Detect which cell encompasses the target text, then output its (X, Y) center coordinate. 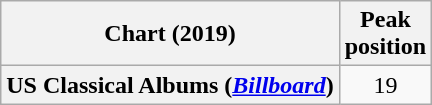
US Classical Albums (Billboard) (170, 85)
Chart (2019) (170, 34)
19 (385, 85)
Peakposition (385, 34)
